Provide the [X, Y] coordinate of the cell's center where the given text is located.  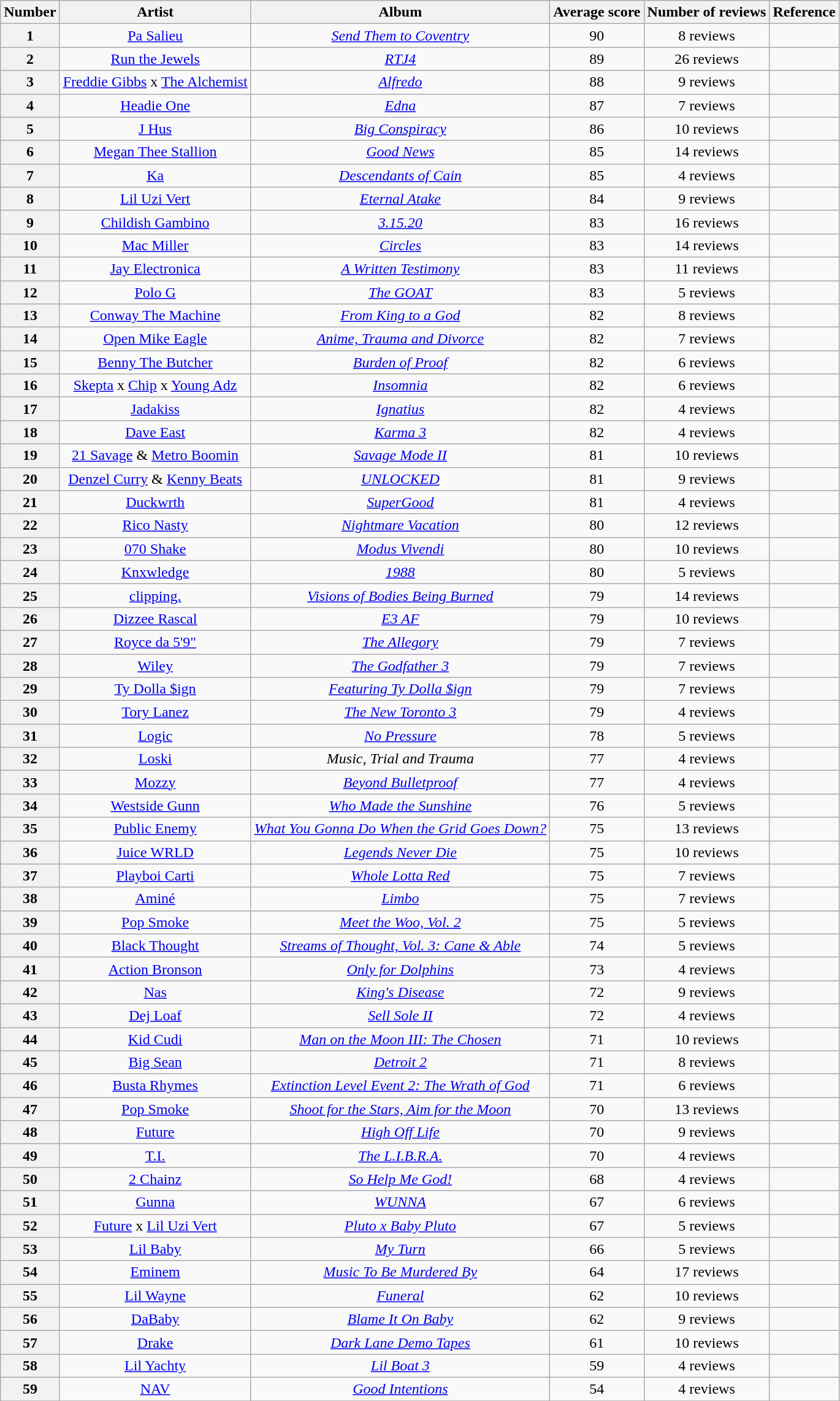
20 [30, 479]
46 [30, 1086]
6 [30, 152]
Shoot for the Stars, Aim for the Moon [400, 1109]
Lil Boat 3 [400, 1365]
King's Disease [400, 992]
A Written Testimony [400, 269]
64 [597, 1272]
90 [597, 36]
66 [597, 1249]
Reference [804, 12]
Run the Jewels [155, 59]
Artist [155, 12]
Anime, Trauma and Divorce [400, 339]
clipping. [155, 595]
Jadakiss [155, 409]
12 reviews [706, 525]
4 [30, 105]
SuperGood [400, 502]
Royce da 5'9" [155, 642]
Sell Sole II [400, 1015]
Ignatius [400, 409]
The Godfather 3 [400, 665]
Number [30, 12]
So Help Me God! [400, 1179]
12 [30, 292]
Average score [597, 12]
39 [30, 922]
Future [155, 1132]
Album [400, 12]
22 [30, 525]
Descendants of Cain [400, 175]
Dave East [155, 432]
26 [30, 619]
What You Gonna Do When the Grid Goes Down? [400, 829]
No Pressure [400, 736]
51 [30, 1202]
37 [30, 876]
Gunna [155, 1202]
44 [30, 1039]
Big Sean [155, 1063]
21 [30, 502]
Featuring Ty Dolla $ign [400, 689]
56 [30, 1319]
Lil Uzi Vert [155, 199]
High Off Life [400, 1132]
Rico Nasty [155, 525]
Who Made the Sunshine [400, 806]
58 [30, 1365]
Benny The Butcher [155, 362]
Dizzee Rascal [155, 619]
Drake [155, 1342]
Whole Lotta Red [400, 876]
13 [30, 316]
Man on the Moon III: The Chosen [400, 1039]
Mozzy [155, 782]
2 Chainz [155, 1179]
Playboi Carti [155, 876]
Busta Rhymes [155, 1086]
Blame It On Baby [400, 1319]
Knxwledge [155, 572]
40 [30, 945]
The Allegory [400, 642]
Eternal Atake [400, 199]
87 [597, 105]
DaBaby [155, 1319]
38 [30, 899]
Meet the Woo, Vol. 2 [400, 922]
Open Mike Eagle [155, 339]
Lil Baby [155, 1249]
3 [30, 82]
Wiley [155, 665]
8 [30, 199]
J Hus [155, 129]
55 [30, 1296]
74 [597, 945]
Visions of Bodies Being Burned [400, 595]
Funeral [400, 1296]
Legends Never Die [400, 852]
Ty Dolla $ign [155, 689]
47 [30, 1109]
16 reviews [706, 222]
Pluto x Baby Pluto [400, 1226]
The GOAT [400, 292]
Lil Wayne [155, 1296]
45 [30, 1063]
61 [597, 1342]
53 [30, 1249]
31 [30, 736]
25 [30, 595]
NAV [155, 1389]
29 [30, 689]
21 Savage & Metro Boomin [155, 456]
Music To Be Murdered By [400, 1272]
68 [597, 1179]
Tory Lanez [155, 712]
42 [30, 992]
16 [30, 386]
Modus Vivendi [400, 549]
WUNNA [400, 1202]
Juice WRLD [155, 852]
070 Shake [155, 549]
7 [30, 175]
48 [30, 1132]
Ka [155, 175]
Edna [400, 105]
Duckwrth [155, 502]
24 [30, 572]
Only for Dolphins [400, 969]
Westside Gunn [155, 806]
Black Thought [155, 945]
The New Toronto 3 [400, 712]
Loski [155, 759]
88 [597, 82]
32 [30, 759]
Send Them to Coventry [400, 36]
Beyond Bulletproof [400, 782]
Logic [155, 736]
Aminé [155, 899]
Nightmare Vacation [400, 525]
E3 AF [400, 619]
5 [30, 129]
Eminem [155, 1272]
19 [30, 456]
From King to a God [400, 316]
26 reviews [706, 59]
52 [30, 1226]
RTJ4 [400, 59]
Good Intentions [400, 1389]
3.15.20 [400, 222]
UNLOCKED [400, 479]
Freddie Gibbs x The Alchemist [155, 82]
Karma 3 [400, 432]
Insomnia [400, 386]
17 [30, 409]
Jay Electronica [155, 269]
9 [30, 222]
86 [597, 129]
Kid Cudi [155, 1039]
Big Conspiracy [400, 129]
Megan Thee Stallion [155, 152]
50 [30, 1179]
Childish Gambino [155, 222]
10 [30, 245]
Public Enemy [155, 829]
Mac Miller [155, 245]
27 [30, 642]
Extinction Level Event 2: The Wrath of God [400, 1086]
23 [30, 549]
Nas [155, 992]
Dej Loaf [155, 1015]
Circles [400, 245]
17 reviews [706, 1272]
28 [30, 665]
Pa Salieu [155, 36]
15 [30, 362]
Polo G [155, 292]
11 reviews [706, 269]
2 [30, 59]
33 [30, 782]
Music, Trial and Trauma [400, 759]
1988 [400, 572]
Skepta x Chip x Young Adz [155, 386]
36 [30, 852]
T.I. [155, 1156]
35 [30, 829]
76 [597, 806]
78 [597, 736]
1 [30, 36]
Burden of Proof [400, 362]
41 [30, 969]
18 [30, 432]
Good News [400, 152]
Action Bronson [155, 969]
84 [597, 199]
49 [30, 1156]
11 [30, 269]
43 [30, 1015]
14 [30, 339]
Limbo [400, 899]
My Turn [400, 1249]
Denzel Curry & Kenny Beats [155, 479]
The L.I.B.R.A. [400, 1156]
Conway The Machine [155, 316]
30 [30, 712]
34 [30, 806]
Headie One [155, 105]
Detroit 2 [400, 1063]
Dark Lane Demo Tapes [400, 1342]
Alfredo [400, 82]
Number of reviews [706, 12]
Savage Mode II [400, 456]
73 [597, 969]
57 [30, 1342]
Streams of Thought, Vol. 3: Cane & Able [400, 945]
89 [597, 59]
Future x Lil Uzi Vert [155, 1226]
Lil Yachty [155, 1365]
